Find where the given text appears and provide that cell's center as (X, Y) coordinate. 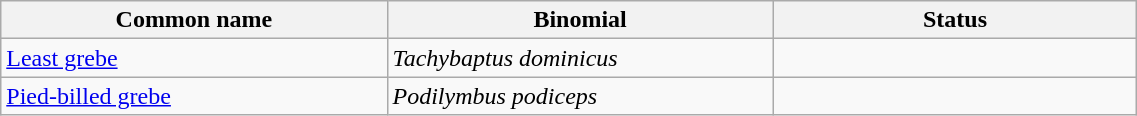
Podilymbus podiceps (580, 96)
Common name (194, 20)
Status (955, 20)
Least grebe (194, 58)
Pied-billed grebe (194, 96)
Binomial (580, 20)
Tachybaptus dominicus (580, 58)
